Scan for the cell matching the given text and deliver its (X, Y) coordinate at center. 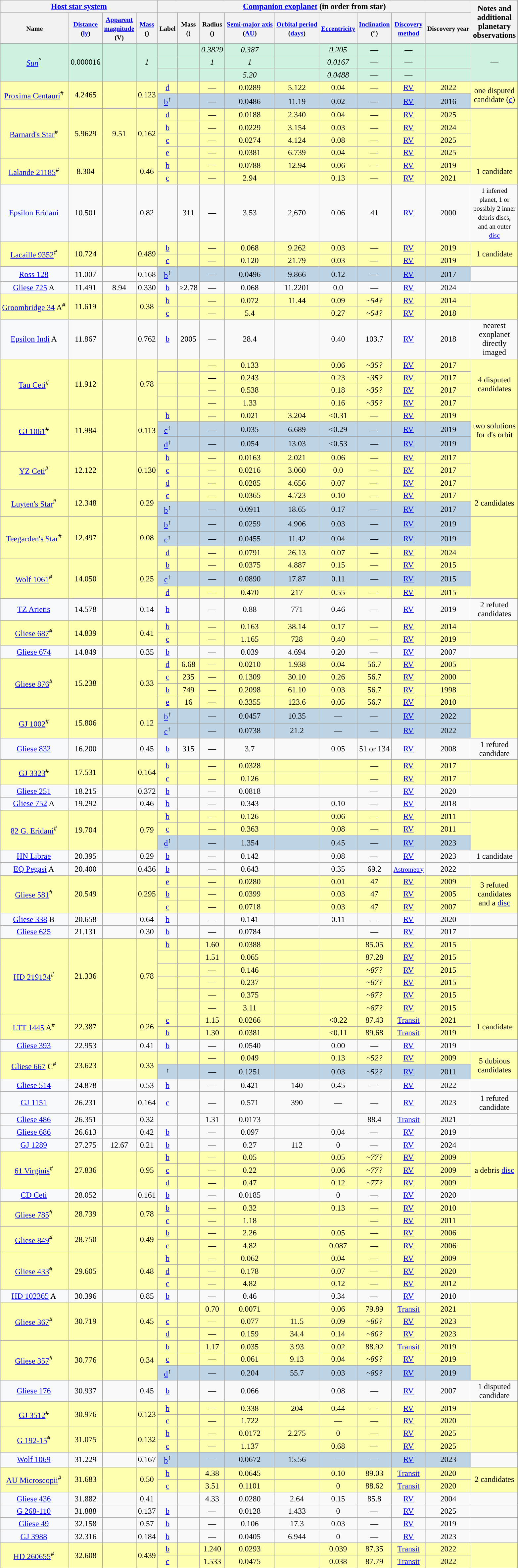
14.839 (85, 633)
29.605 (85, 1271)
↑ (167, 1072)
a debris disc (494, 1170)
0.0163 (250, 458)
Sun° (34, 62)
12.497 (85, 537)
0.57 (147, 1524)
HD 102365 A (34, 1296)
GJ 1289 (34, 1145)
nearest exoplanet directly imaged (494, 339)
55.7 (297, 1373)
0.0784 (250, 932)
0.85 (147, 1296)
0.95 (147, 1170)
Orbital period(days) (297, 28)
28.739 (85, 1214)
87.43 (374, 1020)
Gliese 176 (34, 1391)
1 inferred planet, 1 or possibly 2 inner debris discs, and an outer disc (494, 213)
0.0911 (250, 510)
G 268-110 (34, 1511)
Wolf 1061# (34, 578)
0.0496 (250, 274)
0.42 (147, 1132)
Gliese 251 (34, 791)
11.984 (85, 430)
19.704 (85, 830)
123.6 (297, 702)
2004 (448, 1498)
0.70 (212, 1309)
11.19 (297, 101)
3 refuted candidates and a disc (494, 894)
30.396 (85, 1296)
0.000016 (85, 62)
1.354 (250, 843)
0.168 (147, 274)
Ross 128 (34, 274)
0.375 (250, 995)
2.26 (250, 1233)
14.578 (85, 610)
22.953 (85, 1046)
2.275 (297, 1433)
0.82 (147, 213)
12.122 (85, 470)
16.200 (85, 749)
0.22 (250, 1170)
Gliese 785# (34, 1214)
0.243 (250, 378)
0.0718 (250, 907)
Gliese 832 (34, 749)
0.0229 (250, 128)
17.3 (297, 1524)
0.0475 (250, 1562)
0.132 (147, 1439)
2,670 (297, 213)
0.0185 (250, 1195)
18.65 (297, 510)
0.372 (147, 791)
21.79 (297, 260)
2012 (448, 1283)
6.689 (297, 429)
Gliese 338 B (34, 919)
Gliese 687# (34, 633)
0.79 (147, 830)
0.0188 (250, 115)
26.613 (85, 1132)
19.292 (85, 804)
0.470 (250, 592)
9.51 (119, 134)
28.750 (85, 1239)
1.30 (212, 1033)
TZ Arietis (34, 610)
Name (34, 28)
<0.29 (338, 429)
1.31 (212, 1119)
0.44 (338, 1408)
≥2.78 (188, 288)
88.62 (374, 1486)
<0.11 (338, 1033)
11.491 (85, 288)
85.05 (374, 945)
0.021 (250, 415)
28.052 (85, 1195)
0.0455 (250, 539)
0.295 (147, 894)
69.2 (374, 869)
<0.22 (338, 1020)
27.275 (85, 1145)
1.533 (212, 1562)
Gliese 581# (34, 894)
<0.31 (338, 415)
4.906 (297, 524)
0.0167 (338, 62)
3.204 (297, 415)
2.94 (250, 178)
0.146 (250, 970)
103.7 (374, 339)
0.087 (338, 1246)
Discovery year (448, 28)
Gliese 486 (34, 1119)
Gliese 752 A (34, 804)
Gliese 357# (34, 1360)
0.0071 (250, 1309)
GJ 1002# (34, 724)
0.0289 (250, 87)
HN Librae (34, 856)
Radius () (212, 28)
0.0486 (250, 101)
0.133 (250, 365)
0.237 (250, 982)
32.316 (85, 1536)
0.0274 (250, 140)
12.348 (85, 503)
GJ 3323# (34, 772)
1.18 (250, 1220)
0.061 (250, 1359)
1.722 (250, 1421)
140 (297, 1085)
21.131 (85, 932)
Luyten's Star# (34, 503)
9.262 (297, 248)
11.867 (85, 339)
0.0328 (250, 766)
Semi-major axis(AU) (250, 28)
0.0488 (338, 75)
1998 (448, 689)
21.336 (85, 976)
8.304 (85, 172)
Gliese 49 (34, 1524)
0.20 (338, 652)
<0.53 (338, 444)
15.56 (297, 1460)
0.184 (147, 1536)
Gliese 433# (34, 1271)
CD Ceti (34, 1195)
3.93 (297, 1347)
0.3355 (250, 702)
HD 219134# (34, 976)
1.240 (212, 1549)
0.571 (250, 1103)
5.122 (297, 87)
Tau Ceti# (34, 384)
4 disputed candidates (494, 384)
0.0210 (250, 664)
0.23 (338, 378)
2.021 (297, 458)
0.439 (147, 1555)
Gliese 436 (34, 1498)
Proxima Centauri# (34, 95)
112 (297, 1145)
20.395 (85, 856)
0.0890 (250, 579)
0.338 (250, 1408)
0.0365 (250, 496)
0.387 (250, 50)
0.0388 (250, 945)
88.4 (374, 1119)
85.8 (374, 1498)
GJ 1151 (34, 1103)
0.0375 (250, 565)
0.0216 (250, 470)
4.33 (212, 1498)
0.0540 (250, 1046)
15.806 (85, 724)
1 disputed candidate (494, 1391)
728 (297, 639)
Lalande 21185# (34, 172)
16 (188, 702)
Gliese 686 (34, 1132)
Eccentricity (338, 28)
32.158 (85, 1524)
0.64 (147, 919)
2 refuted candidates (494, 610)
0.421 (250, 1085)
30.10 (297, 677)
41 (374, 213)
0.47 (250, 1183)
0.0791 (250, 552)
0.142 (250, 856)
8.94 (119, 288)
0.0818 (250, 791)
13.03 (297, 444)
0.0293 (250, 1549)
31.075 (85, 1439)
0.0788 (250, 165)
11.5 (297, 1321)
4.887 (297, 565)
31.683 (85, 1480)
0.0399 (250, 894)
0.204 (250, 1373)
87.79 (374, 1562)
Lacaille 9352# (34, 254)
0.18 (338, 390)
4.656 (297, 483)
61 Virginis# (34, 1170)
28.4 (250, 339)
88.92 (374, 1347)
315 (188, 749)
0.38 (147, 307)
9.13 (297, 1359)
3.53 (250, 213)
21.2 (297, 731)
Gliese 625 (34, 932)
Gliese 514 (34, 1085)
0.0266 (250, 1020)
0.436 (147, 869)
11.912 (85, 384)
18.215 (85, 791)
22.387 (85, 1027)
30.976 (85, 1414)
AU Microscopii# (34, 1480)
HD 260655# (34, 1555)
Companion exoplanet (in order from star) (314, 7)
3.154 (297, 128)
Gliese 667 C# (34, 1065)
GJ 3512# (34, 1414)
26.231 (85, 1103)
Wolf 1069 (34, 1460)
0.137 (147, 1511)
6.739 (297, 153)
20.549 (85, 894)
0.53 (147, 1085)
0.16 (338, 403)
1.15 (212, 1020)
GJ 1061# (34, 430)
Notes and additional planetary observations (494, 22)
Epsilon Eridani (34, 213)
0.049 (250, 1058)
9.866 (297, 274)
87.28 (374, 957)
17.531 (85, 772)
0.643 (250, 869)
0.130 (147, 470)
0.066 (250, 1391)
0.0645 (250, 1473)
771 (297, 610)
5.20 (250, 75)
0.106 (250, 1524)
Epsilon Indi A (34, 339)
31.229 (85, 1460)
20.658 (85, 919)
204 (297, 1408)
0.161 (147, 1195)
6.944 (297, 1536)
0.072 (250, 300)
5.4 (250, 313)
0.0457 (250, 716)
Astrometry (408, 869)
20.400 (85, 869)
0.21 (147, 1145)
Distance(ly) (85, 28)
11.42 (297, 539)
4.694 (297, 652)
0.141 (250, 919)
0.205 (338, 50)
0.178 (250, 1271)
235 (188, 677)
11.619 (85, 307)
15.238 (85, 683)
0.097 (250, 1132)
0.2098 (250, 689)
0.88 (250, 610)
17.87 (297, 579)
1.60 (212, 945)
0.0738 (250, 731)
14.849 (85, 652)
14.050 (85, 578)
0.538 (250, 390)
two solutions for d's orbit (494, 430)
YZ Ceti# (34, 470)
Label (167, 28)
Barnard's Star# (34, 134)
10.724 (85, 254)
31.888 (85, 1511)
89.68 (374, 1033)
5.9629 (85, 134)
Gliese 876# (34, 683)
1.17 (212, 1347)
1.51 (212, 957)
one disputed candidate (c) (494, 95)
0.038 (338, 1562)
217 (297, 592)
0.1101 (250, 1486)
Inclination(°) (374, 28)
89.03 (374, 1473)
26.13 (297, 552)
Groombridge 34 A# (34, 307)
1.433 (297, 1511)
11.007 (85, 274)
0.489 (147, 254)
34.4 (297, 1334)
0.0259 (250, 524)
0.0405 (250, 1536)
Teegarden's Star# (34, 537)
51 or 134 (374, 749)
0.48 (147, 1271)
61.10 (297, 689)
0.0172 (250, 1433)
0.162 (147, 134)
Apparentmagnitude (V) (119, 28)
0.113 (147, 430)
87.35 (374, 1549)
0.0672 (250, 1460)
0.55 (338, 592)
24.878 (85, 1085)
0.077 (250, 1321)
30.719 (85, 1321)
Gliese 849# (34, 1239)
0.1251 (250, 1072)
2016 (448, 101)
30.776 (85, 1360)
12.94 (297, 165)
3.7 (250, 749)
0.167 (147, 1460)
0.30 (147, 932)
G 192-15# (34, 1439)
1.33 (250, 403)
GJ 3988 (34, 1536)
30.937 (85, 1391)
27.836 (85, 1170)
2.64 (297, 1498)
Discoverymethod (408, 28)
4.2465 (85, 95)
0.01 (338, 882)
EQ Pegasi A (34, 869)
10.35 (297, 716)
23.623 (85, 1065)
0.0285 (250, 483)
Gliese 674 (34, 652)
38.14 (297, 626)
0.163 (250, 626)
11.44 (297, 300)
1.165 (250, 639)
26.351 (85, 1119)
0.330 (147, 288)
11.2201 (297, 288)
0.159 (250, 1334)
2008 (448, 749)
4.124 (297, 140)
10.501 (85, 213)
1.938 (297, 664)
4.723 (297, 496)
1.137 (250, 1446)
79.89 (374, 1309)
0.120 (250, 260)
32.608 (85, 1555)
6.68 (188, 664)
0.363 (250, 829)
5 dubious candidates (494, 1065)
0.0173 (250, 1119)
LTT 1445 A# (34, 1027)
0.49 (147, 1239)
0.25 (147, 578)
0.062 (250, 1258)
3.11 (250, 1007)
0.762 (147, 339)
0.0128 (250, 1511)
311 (188, 213)
0.68 (338, 1446)
0.343 (250, 804)
3.51 (212, 1486)
2.340 (297, 115)
31.882 (85, 1498)
12.67 (119, 1145)
3.060 (297, 470)
0.065 (250, 957)
0.50 (147, 1480)
0.00 (338, 1046)
Gliese 393 (34, 1046)
82 G. Eridani# (34, 830)
749 (188, 689)
0.1309 (250, 677)
0.3829 (212, 50)
Gliese 725 A (34, 288)
4.38 (212, 1473)
390 (297, 1103)
Host star system (79, 7)
0.054 (250, 444)
Gliese 367# (34, 1321)
